Find where the given text appears and provide that cell's center as (x, y) coordinate. 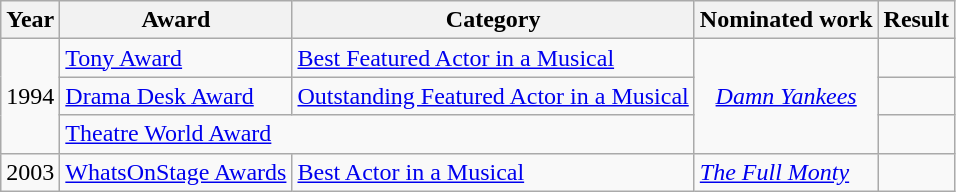
Category (493, 20)
Best Featured Actor in a Musical (493, 58)
Year (30, 20)
Outstanding Featured Actor in a Musical (493, 96)
Best Actor in a Musical (493, 172)
Result (916, 20)
Tony Award (176, 58)
Award (176, 20)
WhatsOnStage Awards (176, 172)
1994 (30, 96)
Theatre World Award (377, 134)
Damn Yankees (786, 96)
Nominated work (786, 20)
Drama Desk Award (176, 96)
2003 (30, 172)
The Full Monty (786, 172)
